Scan for the cell matching the given text and deliver its [X, Y] coordinate at center. 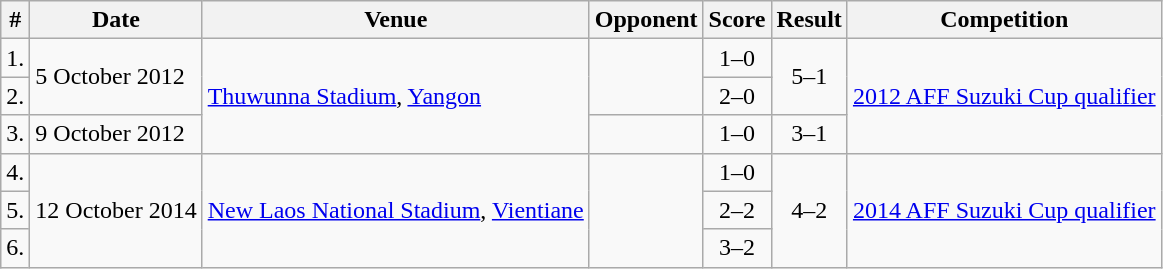
Thuwunna Stadium, Yangon [396, 96]
3. [16, 134]
3–2 [737, 248]
6. [16, 248]
# [16, 20]
Competition [1004, 20]
2014 AFF Suzuki Cup qualifier [1004, 210]
Venue [396, 20]
9 October 2012 [116, 134]
5–1 [809, 77]
2–2 [737, 210]
4. [16, 172]
2–0 [737, 96]
2. [16, 96]
5. [16, 210]
Result [809, 20]
New Laos National Stadium, Vientiane [396, 210]
2012 AFF Suzuki Cup qualifier [1004, 96]
5 October 2012 [116, 77]
Opponent [646, 20]
1. [16, 58]
12 October 2014 [116, 210]
Score [737, 20]
4–2 [809, 210]
Date [116, 20]
3–1 [809, 134]
